Extract the (X, Y) coordinate from the center of the cell holding the provided text.  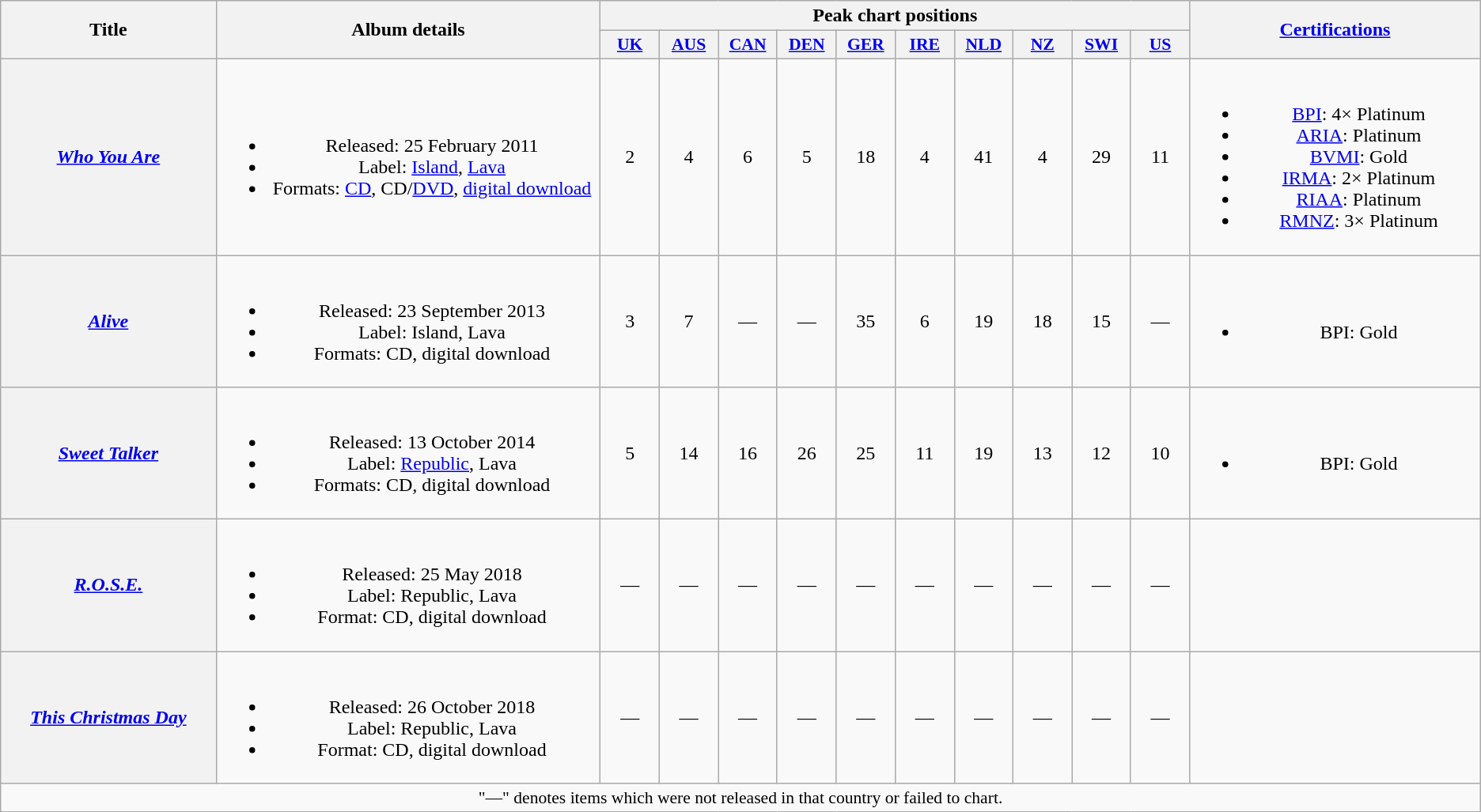
16 (748, 454)
"—" denotes items which were not released in that country or failed to chart. (740, 798)
29 (1101, 157)
Released: 26 October 2018Label: Republic, LavaFormat: CD, digital download (408, 718)
Released: 23 September 2013Label: Island, LavaFormats: CD, digital download (408, 321)
41 (984, 157)
15 (1101, 321)
SWI (1101, 45)
Certifications (1335, 30)
7 (688, 321)
Sweet Talker (108, 454)
Released: 25 February 2011Label: Island, LavaFormats: CD, CD/DVD, digital download (408, 157)
NZ (1043, 45)
R.O.S.E. (108, 585)
IRE (925, 45)
UK (630, 45)
GER (865, 45)
Released: 13 October 2014Label: Republic, LavaFormats: CD, digital download (408, 454)
25 (865, 454)
Title (108, 30)
35 (865, 321)
DEN (807, 45)
AUS (688, 45)
14 (688, 454)
Alive (108, 321)
This Christmas Day (108, 718)
Who You Are (108, 157)
13 (1043, 454)
US (1160, 45)
10 (1160, 454)
CAN (748, 45)
Peak chart positions (896, 16)
NLD (984, 45)
Album details (408, 30)
Released: 25 May 2018Label: Republic, LavaFormat: CD, digital download (408, 585)
12 (1101, 454)
2 (630, 157)
26 (807, 454)
BPI: 4× PlatinumARIA: PlatinumBVMI: GoldIRMA: 2× PlatinumRIAA: PlatinumRMNZ: 3× Platinum (1335, 157)
3 (630, 321)
